Locate the cell with the specified text and output its (x, y) center coordinate. 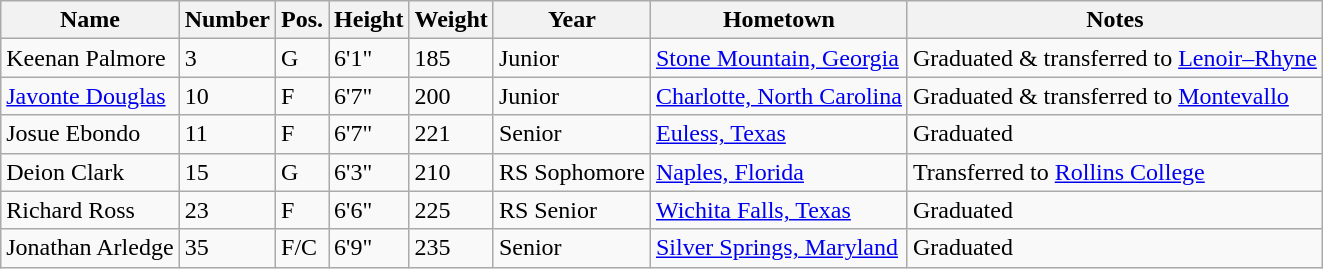
3 (227, 58)
Transferred to Rollins College (1114, 172)
RS Sophomore (572, 172)
Javonte Douglas (90, 96)
Keenan Palmore (90, 58)
Jonathan Arledge (90, 248)
Deion Clark (90, 172)
Josue Ebondo (90, 134)
210 (451, 172)
RS Senior (572, 210)
Naples, Florida (778, 172)
23 (227, 210)
225 (451, 210)
Weight (451, 20)
10 (227, 96)
Graduated & transferred to Montevallo (1114, 96)
35 (227, 248)
15 (227, 172)
Notes (1114, 20)
Hometown (778, 20)
221 (451, 134)
6'1" (369, 58)
Number (227, 20)
Richard Ross (90, 210)
6'9" (369, 248)
Height (369, 20)
Wichita Falls, Texas (778, 210)
Charlotte, North Carolina (778, 96)
Euless, Texas (778, 134)
Stone Mountain, Georgia (778, 58)
11 (227, 134)
Year (572, 20)
Name (90, 20)
Graduated & transferred to Lenoir–Rhyne (1114, 58)
6'3" (369, 172)
6'6" (369, 210)
Pos. (302, 20)
F/C (302, 248)
200 (451, 96)
Silver Springs, Maryland (778, 248)
185 (451, 58)
235 (451, 248)
